Extract the (x, y) coordinate from the center of the cell holding the provided text.  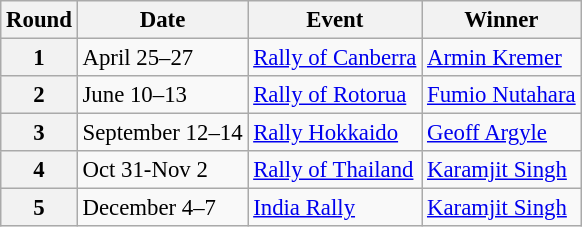
Fumio Nutahara (502, 95)
Event (335, 20)
5 (39, 208)
Rally Hokkaido (335, 133)
September 12–14 (162, 133)
Round (39, 20)
4 (39, 170)
India Rally (335, 208)
Rally of Rotorua (335, 95)
3 (39, 133)
June 10–13 (162, 95)
April 25–27 (162, 58)
Rally of Thailand (335, 170)
1 (39, 58)
Armin Kremer (502, 58)
2 (39, 95)
December 4–7 (162, 208)
Rally of Canberra (335, 58)
Date (162, 20)
Oct 31-Nov 2 (162, 170)
Winner (502, 20)
Geoff Argyle (502, 133)
